Scan for the cell matching the given text and deliver its [x, y] coordinate at center. 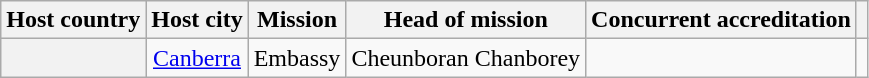
Mission [297, 20]
Host country [74, 20]
Canberra [197, 58]
Concurrent accreditation [722, 20]
Cheunboran Chanborey [466, 58]
Host city [197, 20]
Embassy [297, 58]
Head of mission [466, 20]
